Identify which cell holds the provided text, then report its (X, Y) central coordinate. 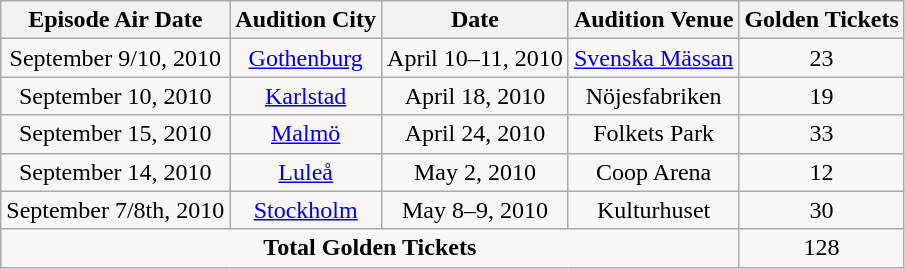
Audition City (306, 20)
April 18, 2010 (476, 96)
April 10–11, 2010 (476, 58)
Gothenburg (306, 58)
Kulturhuset (653, 210)
Luleå (306, 172)
September 10, 2010 (116, 96)
Stockholm (306, 210)
Total Golden Tickets (370, 248)
12 (822, 172)
Karlstad (306, 96)
30 (822, 210)
Audition Venue (653, 20)
Episode Air Date (116, 20)
September 15, 2010 (116, 134)
33 (822, 134)
23 (822, 58)
19 (822, 96)
128 (822, 248)
April 24, 2010 (476, 134)
May 2, 2010 (476, 172)
Svenska Mässan (653, 58)
September 14, 2010 (116, 172)
Date (476, 20)
Nöjesfabriken (653, 96)
Folkets Park (653, 134)
Golden Tickets (822, 20)
Coop Arena (653, 172)
September 9/10, 2010 (116, 58)
May 8–9, 2010 (476, 210)
September 7/8th, 2010 (116, 210)
Malmö (306, 134)
